Output the [x, y] coordinate of the center of the cell containing the given text.  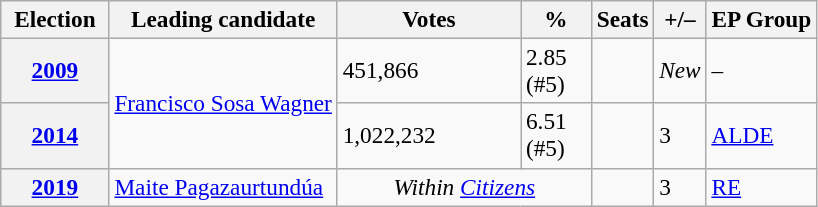
EP Group [762, 19]
+/– [680, 19]
RE [762, 187]
Within Citizens [464, 187]
Seats [622, 19]
Votes [428, 19]
2019 [55, 187]
1,022,232 [428, 136]
% [556, 19]
451,866 [428, 70]
2009 [55, 70]
Election [55, 19]
Maite Pagazaurtundúa [223, 187]
Francisco Sosa Wagner [223, 103]
2014 [55, 136]
2.85 (#5) [556, 70]
– [762, 70]
Leading candidate [223, 19]
ALDE [762, 136]
New [680, 70]
6.51 (#5) [556, 136]
